Output the (x, y) coordinate of the center of the cell containing the given text.  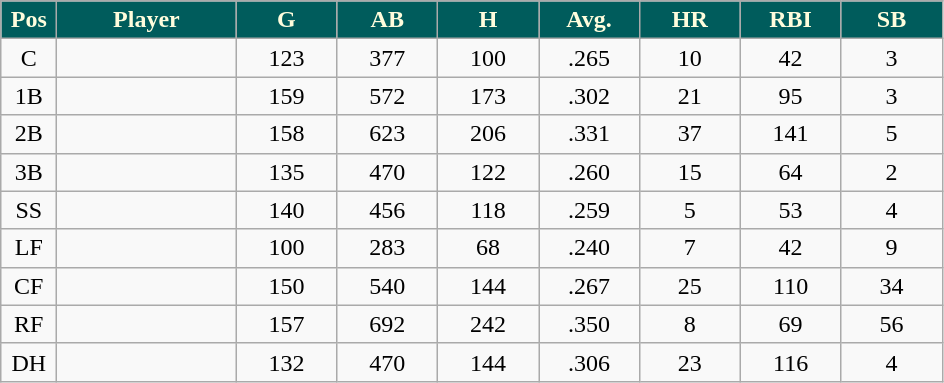
.331 (590, 134)
SB (892, 20)
.260 (590, 172)
8 (690, 324)
69 (790, 324)
64 (790, 172)
34 (892, 286)
3B (29, 172)
572 (388, 96)
68 (488, 248)
623 (388, 134)
456 (388, 210)
123 (286, 58)
Avg. (590, 20)
CF (29, 286)
110 (790, 286)
RF (29, 324)
140 (286, 210)
1B (29, 96)
141 (790, 134)
C (29, 58)
377 (388, 58)
HR (690, 20)
10 (690, 58)
9 (892, 248)
Pos (29, 20)
25 (690, 286)
.267 (590, 286)
H (488, 20)
LF (29, 248)
95 (790, 96)
.302 (590, 96)
135 (286, 172)
21 (690, 96)
2B (29, 134)
540 (388, 286)
150 (286, 286)
242 (488, 324)
.350 (590, 324)
692 (388, 324)
116 (790, 362)
173 (488, 96)
158 (286, 134)
132 (286, 362)
RBI (790, 20)
DH (29, 362)
.240 (590, 248)
37 (690, 134)
G (286, 20)
118 (488, 210)
.259 (590, 210)
2 (892, 172)
15 (690, 172)
AB (388, 20)
157 (286, 324)
SS (29, 210)
.265 (590, 58)
23 (690, 362)
56 (892, 324)
Player (146, 20)
122 (488, 172)
53 (790, 210)
.306 (590, 362)
206 (488, 134)
159 (286, 96)
283 (388, 248)
7 (690, 248)
